Extract the (x, y) coordinate from the center of the cell holding the provided text.  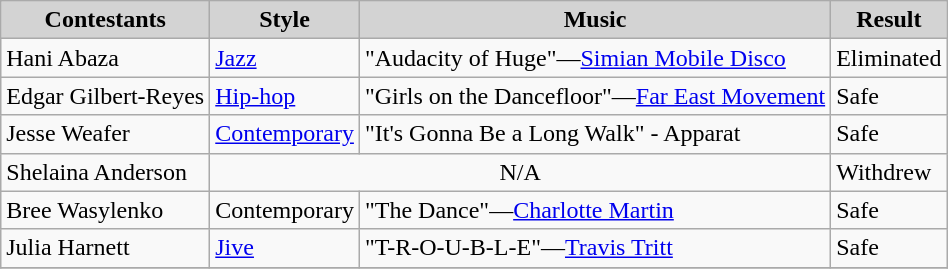
"It's Gonna Be a Long Walk" - Apparat (594, 134)
Jive (285, 248)
"T-R-O-U-B-L-E"—Travis Tritt (594, 248)
Music (594, 20)
Hani Abaza (106, 58)
Hip-hop (285, 96)
Result (889, 20)
Withdrew (889, 172)
Julia Harnett (106, 248)
Jazz (285, 58)
"Girls on the Dancefloor"—Far East Movement (594, 96)
Style (285, 20)
N/A (520, 172)
Jesse Weafer (106, 134)
Edgar Gilbert-Reyes (106, 96)
"The Dance"—Charlotte Martin (594, 210)
Bree Wasylenko (106, 210)
Eliminated (889, 58)
Contestants (106, 20)
"Audacity of Huge"—Simian Mobile Disco (594, 58)
Shelaina Anderson (106, 172)
